Return (X, Y) of the center of cell containing provided text 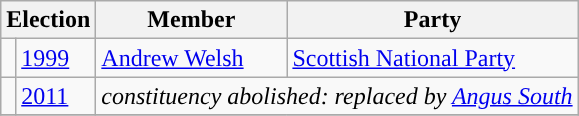
Scottish National Party (432, 58)
constituency abolished: replaced by Angus South (337, 96)
1999 (56, 58)
Election (48, 20)
Andrew Welsh (192, 58)
Member (192, 20)
2011 (56, 96)
Party (432, 20)
